Extract the [X, Y] coordinate from the center of the cell holding the provided text.  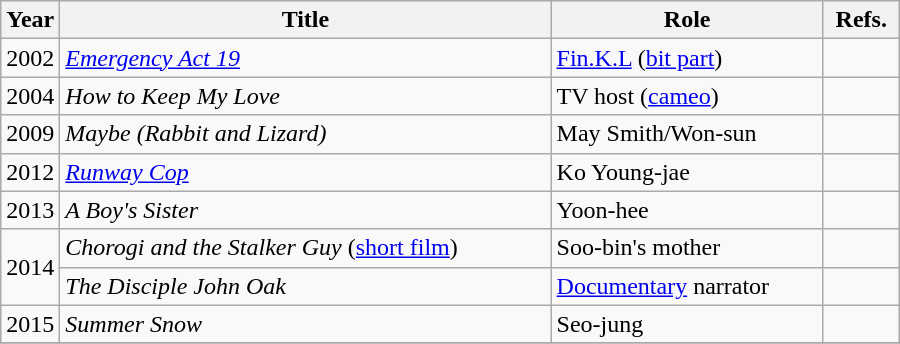
Chorogi and the Stalker Guy (short film) [306, 248]
Fin.K.L (bit part) [687, 58]
How to Keep My Love [306, 96]
2015 [30, 324]
The Disciple John Oak [306, 286]
Seo-jung [687, 324]
Refs. [861, 20]
2013 [30, 210]
2009 [30, 134]
Title [306, 20]
2014 [30, 267]
Role [687, 20]
Documentary narrator [687, 286]
TV host (cameo) [687, 96]
May Smith/Won-sun [687, 134]
2012 [30, 172]
Year [30, 20]
Yoon-hee [687, 210]
A Boy's Sister [306, 210]
Maybe (Rabbit and Lizard) [306, 134]
Runway Cop [306, 172]
Summer Snow [306, 324]
2002 [30, 58]
Ko Young-jae [687, 172]
2004 [30, 96]
Emergency Act 19 [306, 58]
Soo-bin's mother [687, 248]
